Return (X, Y) of the center of cell containing provided text 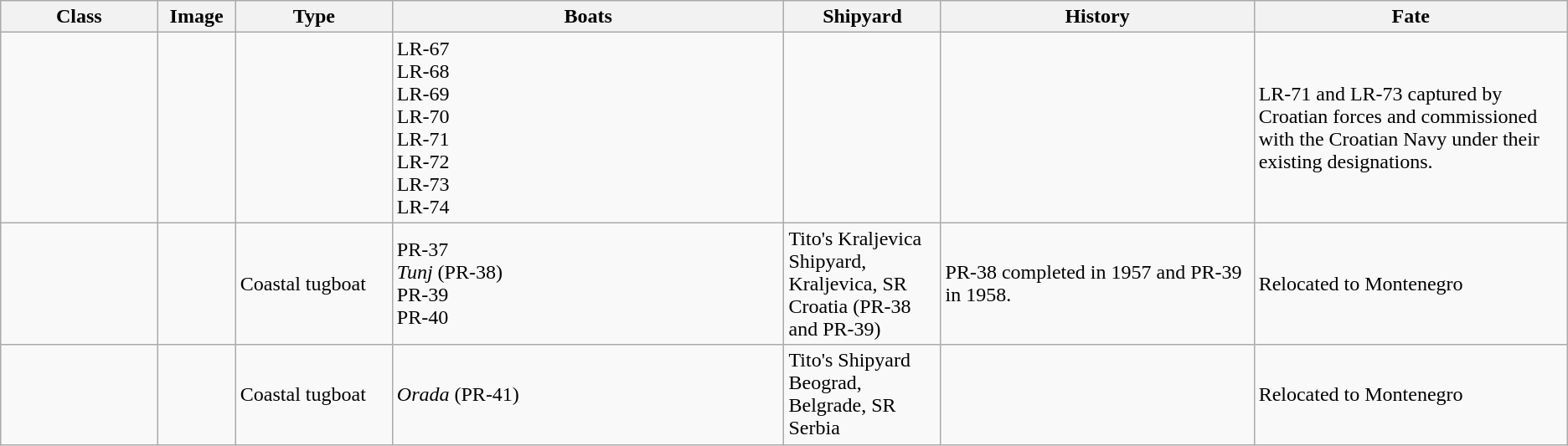
Tito's Kraljevica Shipyard, Kraljevica, SR Croatia (PR-38 and PR-39) (863, 284)
LR-67LR-68LR-69LR-70LR-71LR-72LR-73LR-74 (588, 127)
Shipyard (863, 17)
PR-38 completed in 1957 and PR-39 in 1958. (1097, 284)
Tito's Shipyard Beograd, Belgrade, SR Serbia (863, 395)
Image (197, 17)
Boats (588, 17)
Type (313, 17)
Fate (1411, 17)
LR-71 and LR-73 captured by Croatian forces and commissioned with the Croatian Navy under their existing designations. (1411, 127)
Class (79, 17)
PR-37Tunj (PR-38)PR-39PR-40 (588, 284)
Orada (PR-41) (588, 395)
History (1097, 17)
